Detect which cell encompasses the target text, then output its (x, y) center coordinate. 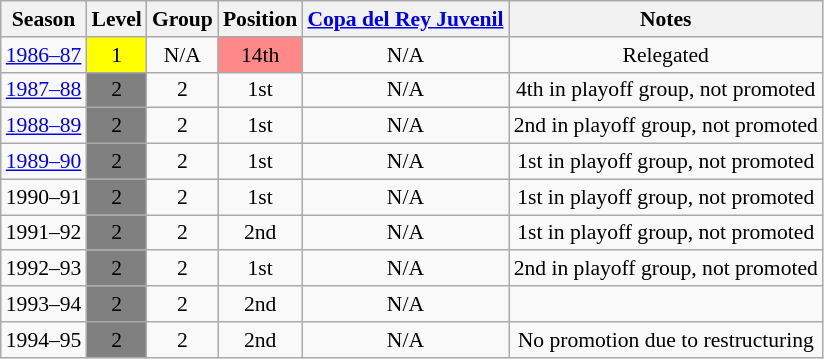
1994–95 (44, 340)
1987–88 (44, 90)
1992–93 (44, 269)
No promotion due to restructuring (666, 340)
Relegated (666, 55)
1990–91 (44, 197)
1989–90 (44, 162)
4th in playoff group, not promoted (666, 90)
14th (260, 55)
1991–92 (44, 233)
1993–94 (44, 304)
Position (260, 19)
Copa del Rey Juvenil (405, 19)
1 (116, 55)
Season (44, 19)
Group (182, 19)
1988–89 (44, 126)
1986–87 (44, 55)
Notes (666, 19)
Level (116, 19)
